For the text-containing cell, return its midpoint in (X, Y) coordinate format. 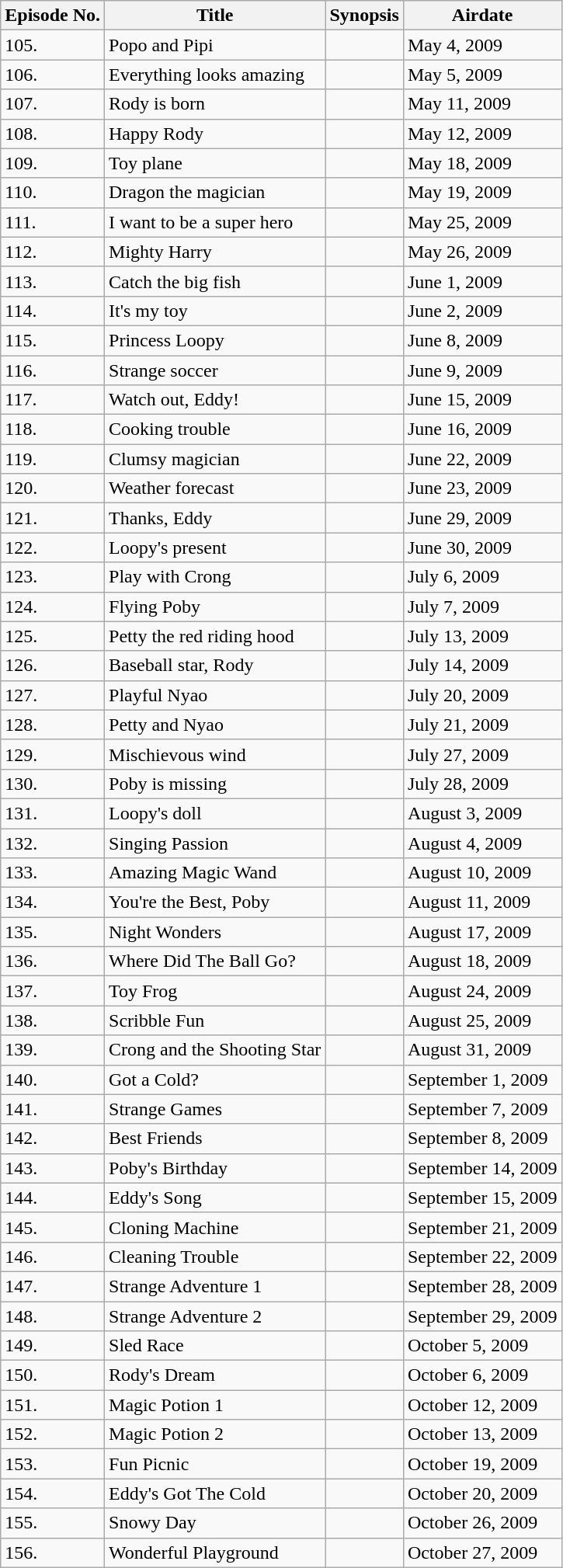
Rody's Dream (215, 1375)
Playful Nyao (215, 695)
105. (53, 45)
Toy plane (215, 163)
October 12, 2009 (482, 1405)
May 18, 2009 (482, 163)
Poby's Birthday (215, 1168)
124. (53, 607)
152. (53, 1434)
Dragon the magician (215, 193)
133. (53, 873)
June 1, 2009 (482, 281)
140. (53, 1080)
Eddy's Got The Cold (215, 1493)
Got a Cold? (215, 1080)
Crong and the Shooting Star (215, 1050)
Catch the big fish (215, 281)
July 28, 2009 (482, 784)
Poby is missing (215, 784)
You're the Best, Poby (215, 902)
July 21, 2009 (482, 725)
114. (53, 311)
Play with Crong (215, 577)
May 11, 2009 (482, 104)
129. (53, 754)
147. (53, 1286)
144. (53, 1198)
It's my toy (215, 311)
145. (53, 1227)
Everything looks amazing (215, 75)
Fun Picnic (215, 1464)
Episode No. (53, 16)
146. (53, 1257)
Thanks, Eddy (215, 518)
August 31, 2009 (482, 1050)
120. (53, 488)
Cloning Machine (215, 1227)
154. (53, 1493)
Scribble Fun (215, 1020)
October 26, 2009 (482, 1523)
Toy Frog (215, 991)
Magic Potion 2 (215, 1434)
Flying Poby (215, 607)
109. (53, 163)
Sled Race (215, 1346)
Rody is born (215, 104)
122. (53, 548)
October 19, 2009 (482, 1464)
116. (53, 370)
July 6, 2009 (482, 577)
150. (53, 1375)
May 25, 2009 (482, 222)
Strange Games (215, 1109)
July 27, 2009 (482, 754)
148. (53, 1316)
October 6, 2009 (482, 1375)
September 21, 2009 (482, 1227)
153. (53, 1464)
May 4, 2009 (482, 45)
August 18, 2009 (482, 961)
127. (53, 695)
Airdate (482, 16)
156. (53, 1552)
Amazing Magic Wand (215, 873)
Clumsy magician (215, 459)
Snowy Day (215, 1523)
106. (53, 75)
Eddy's Song (215, 1198)
Best Friends (215, 1139)
Night Wonders (215, 932)
June 8, 2009 (482, 340)
July 20, 2009 (482, 695)
September 7, 2009 (482, 1109)
135. (53, 932)
Strange soccer (215, 370)
121. (53, 518)
Happy Rody (215, 134)
August 10, 2009 (482, 873)
Strange Adventure 1 (215, 1286)
138. (53, 1020)
May 26, 2009 (482, 252)
139. (53, 1050)
115. (53, 340)
May 5, 2009 (482, 75)
Cleaning Trouble (215, 1257)
Title (215, 16)
131. (53, 813)
June 30, 2009 (482, 548)
142. (53, 1139)
Synopsis (364, 16)
Where Did The Ball Go? (215, 961)
119. (53, 459)
151. (53, 1405)
September 22, 2009 (482, 1257)
128. (53, 725)
August 17, 2009 (482, 932)
Loopy's doll (215, 813)
Strange Adventure 2 (215, 1316)
Petty the red riding hood (215, 636)
110. (53, 193)
107. (53, 104)
112. (53, 252)
August 3, 2009 (482, 813)
June 9, 2009 (482, 370)
September 28, 2009 (482, 1286)
June 29, 2009 (482, 518)
October 13, 2009 (482, 1434)
Petty and Nyao (215, 725)
141. (53, 1109)
Mischievous wind (215, 754)
July 7, 2009 (482, 607)
136. (53, 961)
September 14, 2009 (482, 1168)
125. (53, 636)
September 8, 2009 (482, 1139)
126. (53, 666)
117. (53, 400)
123. (53, 577)
118. (53, 429)
June 22, 2009 (482, 459)
May 19, 2009 (482, 193)
Magic Potion 1 (215, 1405)
August 11, 2009 (482, 902)
Weather forecast (215, 488)
Cooking trouble (215, 429)
143. (53, 1168)
June 16, 2009 (482, 429)
October 5, 2009 (482, 1346)
108. (53, 134)
149. (53, 1346)
I want to be a super hero (215, 222)
Princess Loopy (215, 340)
Wonderful Playground (215, 1552)
August 25, 2009 (482, 1020)
September 1, 2009 (482, 1080)
June 15, 2009 (482, 400)
June 23, 2009 (482, 488)
Popo and Pipi (215, 45)
June 2, 2009 (482, 311)
August 24, 2009 (482, 991)
May 12, 2009 (482, 134)
August 4, 2009 (482, 843)
October 27, 2009 (482, 1552)
134. (53, 902)
October 20, 2009 (482, 1493)
113. (53, 281)
September 15, 2009 (482, 1198)
Baseball star, Rody (215, 666)
132. (53, 843)
137. (53, 991)
July 13, 2009 (482, 636)
Loopy's present (215, 548)
Singing Passion (215, 843)
155. (53, 1523)
September 29, 2009 (482, 1316)
Mighty Harry (215, 252)
130. (53, 784)
111. (53, 222)
July 14, 2009 (482, 666)
Watch out, Eddy! (215, 400)
